Locate the cell with the specified text and output its [X, Y] center coordinate. 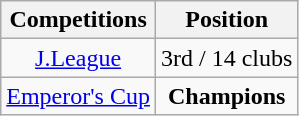
3rd / 14 clubs [226, 58]
J.League [78, 58]
Emperor's Cup [78, 96]
Competitions [78, 20]
Position [226, 20]
Champions [226, 96]
